Return [X, Y] of the center of cell containing provided text 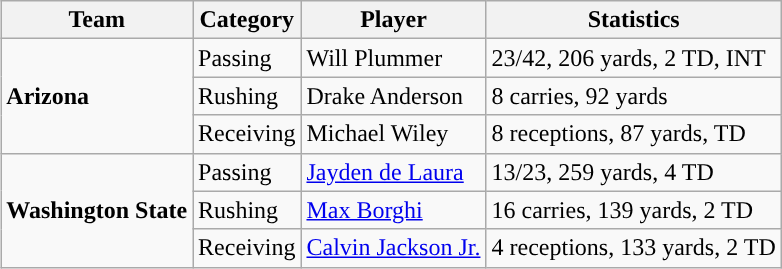
Jayden de Laura [394, 172]
Calvin Jackson Jr. [394, 248]
Drake Anderson [394, 96]
Statistics [634, 20]
8 receptions, 87 yards, TD [634, 134]
Arizona [97, 96]
Category [247, 20]
Michael Wiley [394, 134]
Team [97, 20]
Will Plummer [394, 58]
Washington State [97, 210]
8 carries, 92 yards [634, 96]
Player [394, 20]
13/23, 259 yards, 4 TD [634, 172]
23/42, 206 yards, 2 TD, INT [634, 58]
16 carries, 139 yards, 2 TD [634, 210]
4 receptions, 133 yards, 2 TD [634, 248]
Max Borghi [394, 210]
